Extract the (x, y) coordinate from the center of the cell holding the provided text.  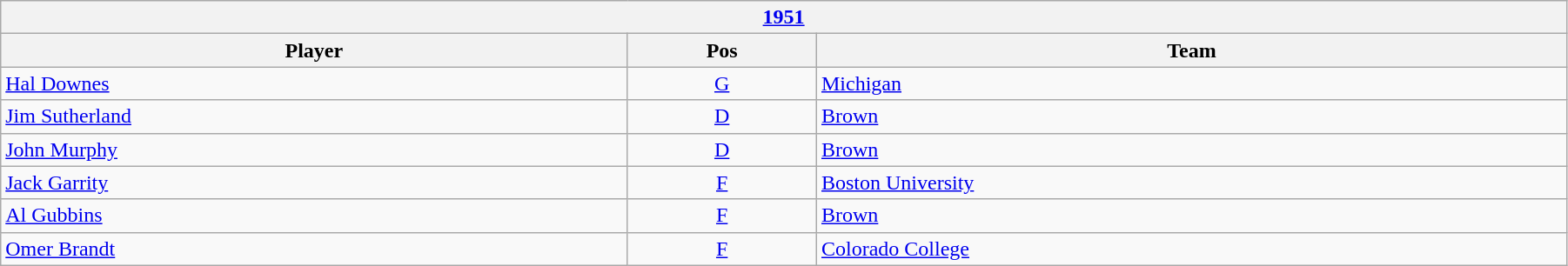
G (722, 83)
Jack Garrity (314, 183)
Colorado College (1191, 249)
Team (1191, 50)
Michigan (1191, 83)
Omer Brandt (314, 249)
Al Gubbins (314, 216)
Player (314, 50)
Hal Downes (314, 83)
Jim Sutherland (314, 116)
Pos (722, 50)
John Murphy (314, 150)
Boston University (1191, 183)
1951 (784, 17)
